Return the (X, Y) coordinate for the center point of the cell that contains the specified text.  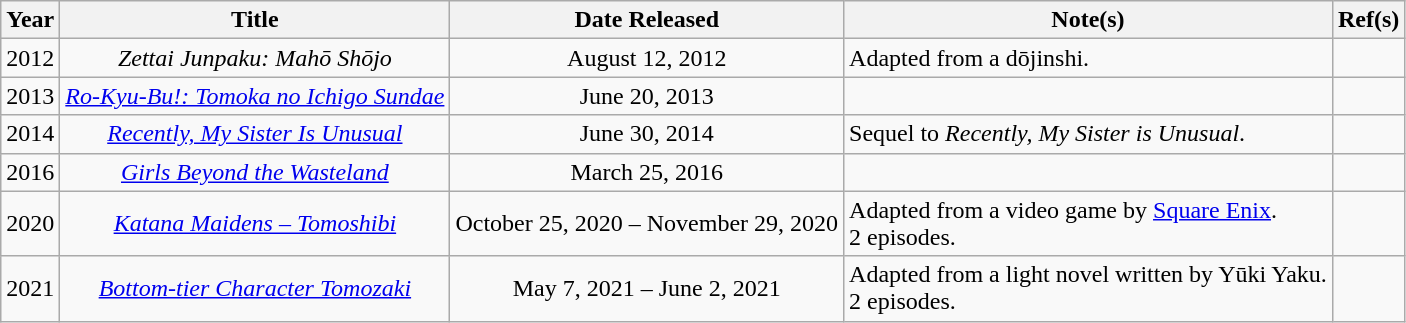
Year (30, 20)
Adapted from a dōjinshi. (1088, 58)
2012 (30, 58)
May 7, 2021 – June 2, 2021 (647, 288)
Ref(s) (1368, 20)
October 25, 2020 – November 29, 2020 (647, 224)
Title (255, 20)
Ro-Kyu-Bu!: Tomoka no Ichigo Sundae (255, 96)
2021 (30, 288)
2013 (30, 96)
March 25, 2016 (647, 172)
Date Released (647, 20)
Adapted from a light novel written by Yūki Yaku.2 episodes. (1088, 288)
Katana Maidens – Tomoshibi (255, 224)
August 12, 2012 (647, 58)
2016 (30, 172)
June 30, 2014 (647, 134)
Note(s) (1088, 20)
Recently, My Sister Is Unusual (255, 134)
Bottom-tier Character Tomozaki (255, 288)
Girls Beyond the Wasteland (255, 172)
2020 (30, 224)
June 20, 2013 (647, 96)
2014 (30, 134)
Sequel to Recently, My Sister is Unusual. (1088, 134)
Zettai Junpaku: Mahō Shōjo (255, 58)
Adapted from a video game by Square Enix.2 episodes. (1088, 224)
